Return (x, y) of the center of cell containing provided text 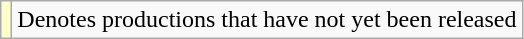
Denotes productions that have not yet been released (267, 20)
